Detect which cell encompasses the target text, then output its [X, Y] center coordinate. 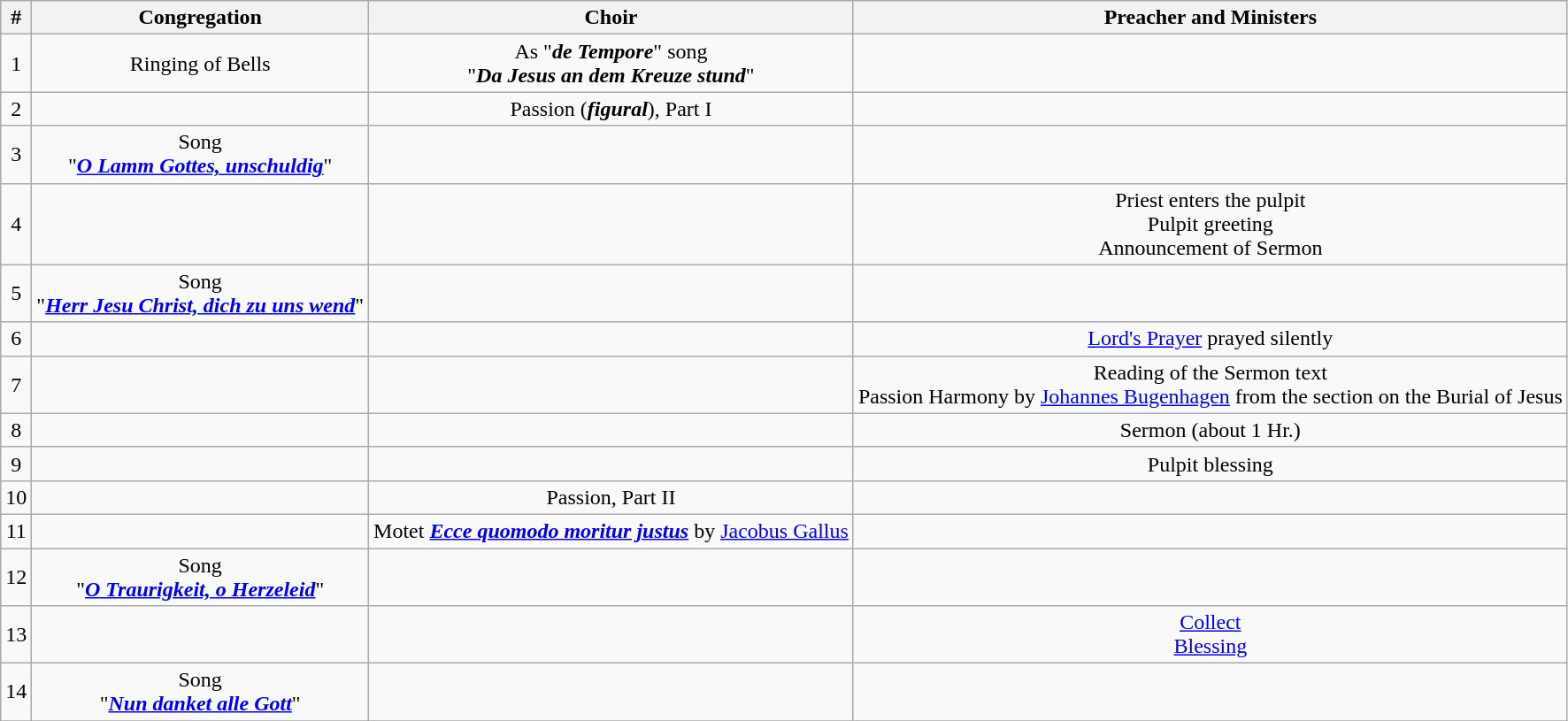
3 [16, 154]
Song "Nun danket alle Gott" [200, 692]
Preacher and Ministers [1211, 18]
Song "O Lamm Gottes, unschuldig" [200, 154]
Lord's Prayer prayed silently [1211, 339]
1 [16, 64]
Collect Blessing [1211, 635]
Passion (figural), Part I [611, 109]
10 [16, 497]
9 [16, 464]
Passion, Part II [611, 497]
Ringing of Bells [200, 64]
8 [16, 430]
Song "O Traurigkeit, o Herzeleid" [200, 577]
14 [16, 692]
As "de Tempore" song "Da Jesus an dem Kreuze stund" [611, 64]
4 [16, 224]
5 [16, 294]
Sermon (about 1 Hr.) [1211, 430]
Song "Herr Jesu Christ, dich zu uns wend" [200, 294]
Motet Ecce quomodo moritur justus by Jacobus Gallus [611, 531]
2 [16, 109]
Congregation [200, 18]
Reading of the Sermon text Passion Harmony by Johannes Bugenhagen from the section on the Burial of Jesus [1211, 384]
7 [16, 384]
11 [16, 531]
Priest enters the pulpit Pulpit greeting Announcement of Sermon [1211, 224]
6 [16, 339]
Choir [611, 18]
12 [16, 577]
13 [16, 635]
# [16, 18]
Pulpit blessing [1211, 464]
